Extract the [X, Y] coordinate from the center of the cell holding the provided text.  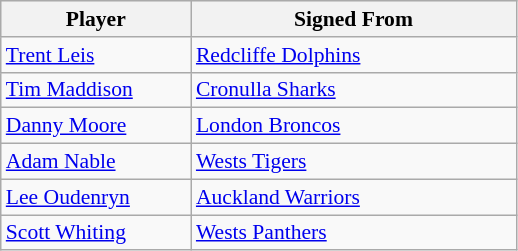
Wests Panthers [354, 233]
Cronulla Sharks [354, 90]
Player [96, 19]
Trent Leis [96, 55]
Lee Oudenryn [96, 197]
Signed From [354, 19]
Adam Nable [96, 162]
Redcliffe Dolphins [354, 55]
Wests Tigers [354, 162]
London Broncos [354, 126]
Scott Whiting [96, 233]
Auckland Warriors [354, 197]
Danny Moore [96, 126]
Tim Maddison [96, 90]
